Capture the cell that displays the provided text and extract its (x, y) central coordinate. 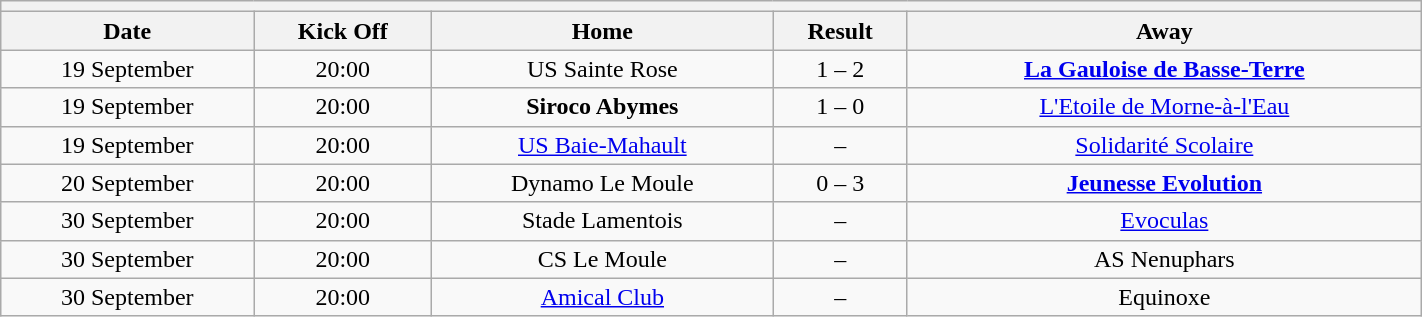
L'Etoile de Morne-à-l'Eau (1164, 107)
Equinoxe (1164, 297)
1 – 0 (840, 107)
Dynamo Le Moule (602, 183)
Jeunesse Evolution (1164, 183)
Solidarité Scolaire (1164, 145)
La Gauloise de Basse-Terre (1164, 69)
AS Nenuphars (1164, 259)
US Baie-Mahault (602, 145)
US Sainte Rose (602, 69)
Result (840, 31)
Kick Off (343, 31)
Stade Lamentois (602, 221)
Siroco Abymes (602, 107)
20 September (128, 183)
1 – 2 (840, 69)
Date (128, 31)
0 – 3 (840, 183)
Away (1164, 31)
Amical Club (602, 297)
Home (602, 31)
Evoculas (1164, 221)
CS Le Moule (602, 259)
